Return the [X, Y] coordinate for the center point of the cell that contains the specified text.  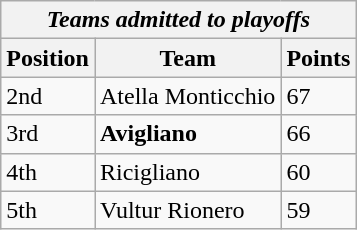
Teams admitted to playoffs [178, 20]
3rd [48, 134]
Vultur Rionero [187, 210]
59 [318, 210]
66 [318, 134]
Position [48, 58]
67 [318, 96]
Ricigliano [187, 172]
Avigliano [187, 134]
4th [48, 172]
2nd [48, 96]
Team [187, 58]
5th [48, 210]
Points [318, 58]
Atella Monticchio [187, 96]
60 [318, 172]
